Extract the (X, Y) coordinate from the center of the cell holding the provided text.  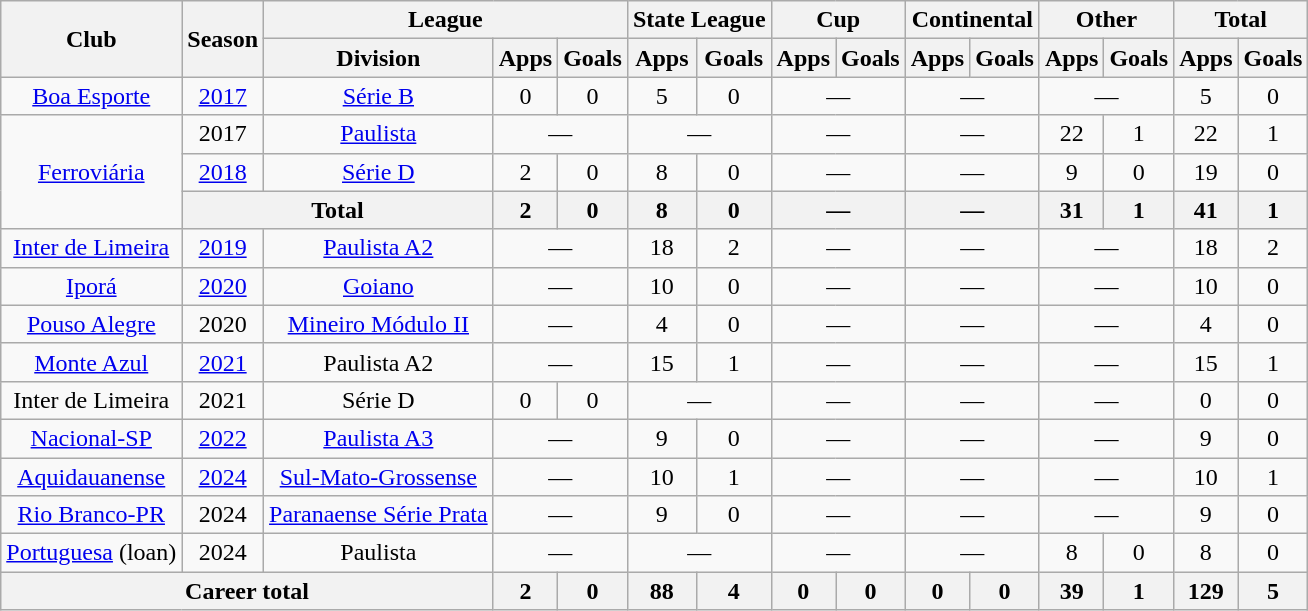
Continental (972, 20)
League (446, 20)
Série B (379, 96)
Club (92, 39)
Goiano (379, 286)
Ferroviária (92, 172)
Pouso Alegre (92, 324)
State League (699, 20)
2022 (223, 438)
Paranaense Série Prata (379, 515)
Mineiro Módulo II (379, 324)
Boa Esporte (92, 96)
Division (379, 58)
Paulista A3 (379, 438)
Monte Azul (92, 362)
Career total (247, 591)
2019 (223, 248)
Other (1106, 20)
88 (662, 591)
Rio Branco-PR (92, 515)
31 (1071, 210)
129 (1206, 591)
Cup (838, 20)
Nacional-SP (92, 438)
39 (1071, 591)
19 (1206, 172)
Portuguesa (loan) (92, 553)
Season (223, 39)
2018 (223, 172)
Sul-Mato-Grossense (379, 477)
41 (1206, 210)
Aquidauanense (92, 477)
Iporá (92, 286)
